Return the [x, y] coordinate for the center point of the cell that contains the specified text.  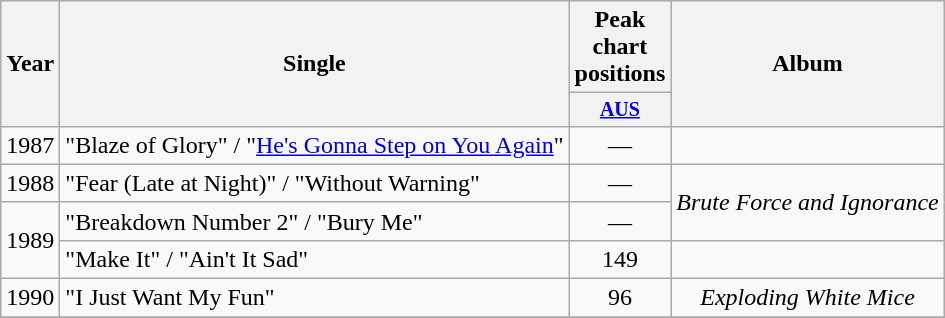
1988 [30, 183]
AUS [620, 110]
149 [620, 259]
1990 [30, 298]
"I Just Want My Fun" [314, 298]
1989 [30, 240]
Single [314, 64]
"Fear (Late at Night)" / "Without Warning" [314, 183]
Year [30, 64]
"Make It" / "Ain't It Sad" [314, 259]
Exploding White Mice [808, 298]
1987 [30, 145]
Brute Force and Ignorance [808, 202]
"Breakdown Number 2" / "Bury Me" [314, 221]
"Blaze of Glory" / "He's Gonna Step on You Again" [314, 145]
96 [620, 298]
Album [808, 64]
Peak chart positions [620, 47]
